Scan for the cell matching the given text and deliver its [X, Y] coordinate at center. 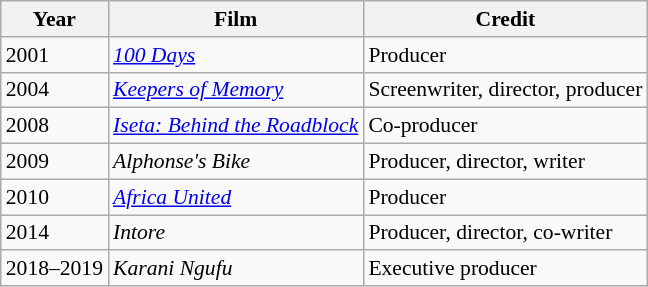
100 Days [236, 55]
Producer, director, writer [505, 162]
Iseta: Behind the Roadblock [236, 126]
2001 [54, 55]
Alphonse's Bike [236, 162]
2004 [54, 90]
Co-producer [505, 126]
2014 [54, 233]
Karani Ngufu [236, 269]
Africa United [236, 197]
Keepers of Memory [236, 90]
Film [236, 19]
Credit [505, 19]
Screenwriter, director, producer [505, 90]
Producer, director, co-writer [505, 233]
2018–2019 [54, 269]
2009 [54, 162]
2008 [54, 126]
2010 [54, 197]
Year [54, 19]
Intore [236, 233]
Executive producer [505, 269]
